Locate the cell with the specified text and output its (X, Y) center coordinate. 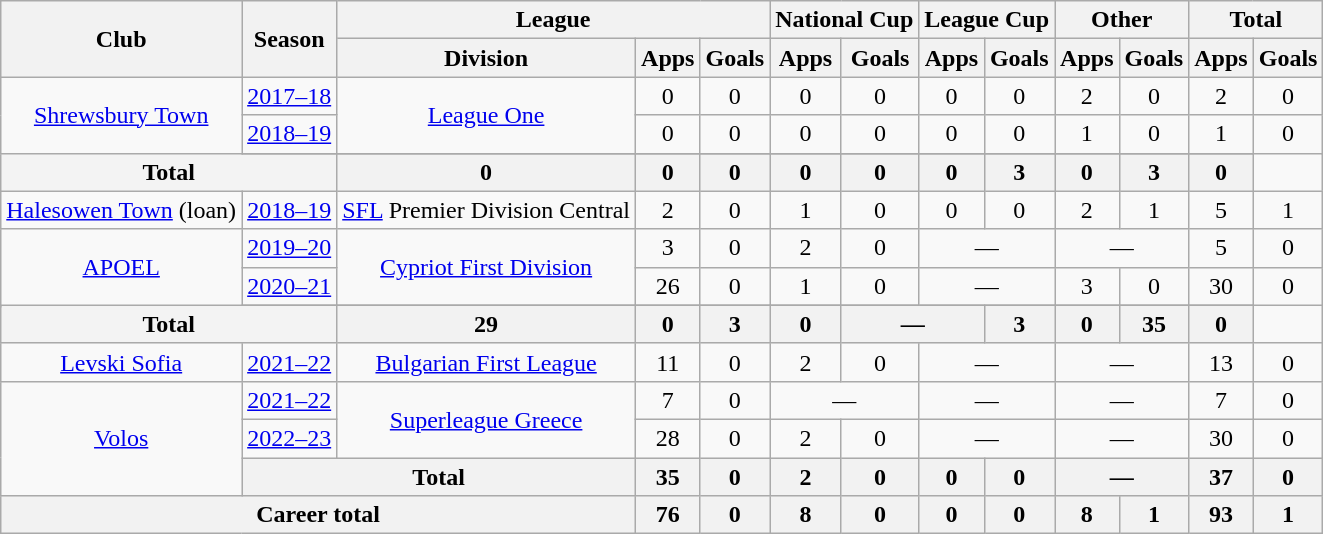
SFL Premier Division Central (486, 210)
Career total (318, 515)
Superleague Greece (486, 419)
Levski Sofia (122, 362)
13 (1221, 362)
League (554, 20)
Season (290, 39)
11 (668, 362)
Division (486, 58)
League One (486, 115)
76 (668, 515)
League Cup (987, 20)
93 (1221, 515)
26 (668, 286)
2022–23 (290, 438)
National Cup (844, 20)
Other (1122, 20)
Volos (122, 438)
APOEL (122, 267)
Cypriot First Division (486, 267)
2019–20 (290, 248)
Halesowen Town (loan) (122, 210)
Bulgarian First League (486, 362)
2017–18 (290, 96)
2020–21 (290, 286)
Club (122, 39)
37 (1221, 477)
29 (486, 324)
28 (668, 438)
Shrewsbury Town (122, 115)
